Return the (x, y) coordinate for the center point of the cell that contains the specified text.  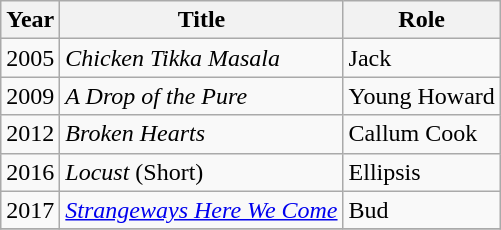
Callum Cook (422, 134)
2012 (30, 134)
A Drop of the Pure (202, 96)
Broken Hearts (202, 134)
Year (30, 20)
Title (202, 20)
2009 (30, 96)
2016 (30, 172)
Bud (422, 210)
Jack (422, 58)
2005 (30, 58)
Strangeways Here We Come (202, 210)
Chicken Tikka Masala (202, 58)
Locust (Short) (202, 172)
Young Howard (422, 96)
2017 (30, 210)
Ellipsis (422, 172)
Role (422, 20)
